Output the [x, y] coordinate of the center of the cell containing the given text.  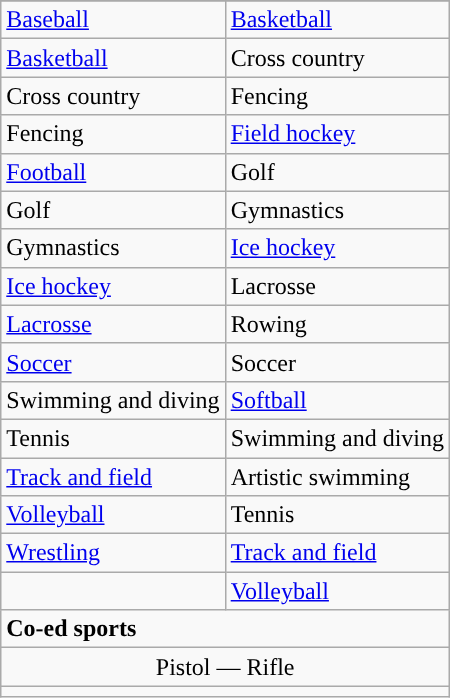
Wrestling [113, 553]
Softball [337, 400]
Rowing [337, 324]
Field hockey [337, 134]
Co-ed sports [226, 629]
Pistol — Rifle [226, 667]
Baseball [113, 20]
Artistic swimming [337, 477]
Football [113, 172]
